Determine the [x, y] coordinate at the center of the cell enclosing the given text.  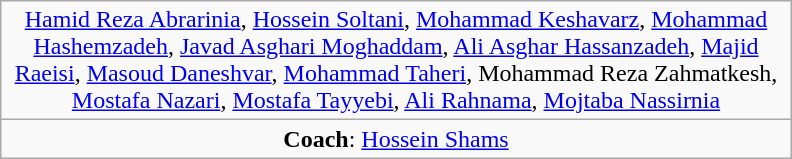
Coach: Hossein Shams [396, 139]
